Locate the cell with the specified text and output its [x, y] center coordinate. 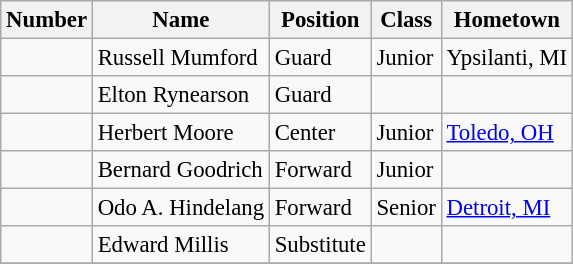
Substitute [320, 245]
Russell Mumford [180, 58]
Edward Millis [180, 245]
Detroit, MI [506, 208]
Name [180, 20]
Number [47, 20]
Elton Rynearson [180, 95]
Position [320, 20]
Center [320, 133]
Bernard Goodrich [180, 170]
Class [406, 20]
Herbert Moore [180, 133]
Toledo, OH [506, 133]
Hometown [506, 20]
Ypsilanti, MI [506, 58]
Odo A. Hindelang [180, 208]
Senior [406, 208]
